For the text-containing cell, return its midpoint in (x, y) coordinate format. 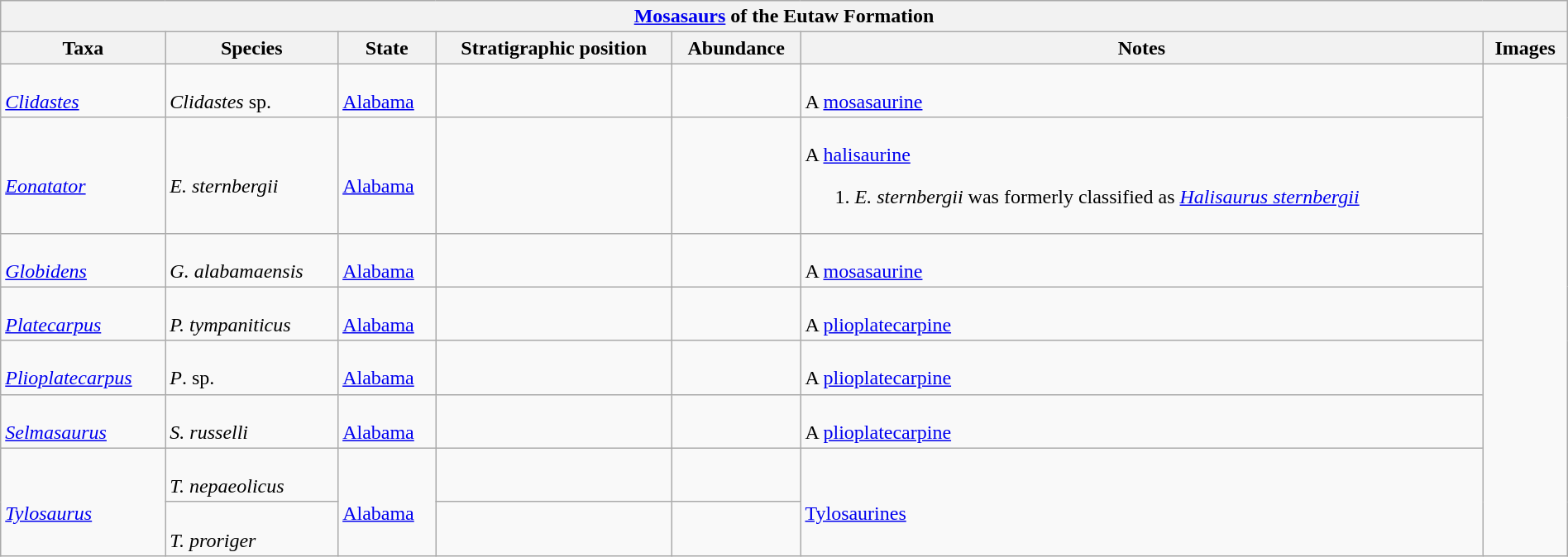
P. tympaniticus (251, 314)
Notes (1141, 48)
Selmasaurus (83, 421)
G. alabamaensis (251, 259)
Abundance (736, 48)
Images (1525, 48)
Globidens (83, 259)
S. russelli (251, 421)
Tylosaurus (83, 502)
Mosasaurs of the Eutaw Formation (784, 17)
P. sp. (251, 367)
A halisaurineE. sternbergii was formerly classified as Halisaurus sternbergii (1141, 175)
Eonatator (83, 175)
Tylosaurines (1141, 502)
E. sternbergii (251, 175)
Clidastes sp. (251, 91)
T. nepaeolicus (251, 474)
T. proriger (251, 529)
Clidastes (83, 91)
Plioplatecarpus (83, 367)
State (387, 48)
Platecarpus (83, 314)
Species (251, 48)
Stratigraphic position (554, 48)
Taxa (83, 48)
